From the cell containing the given text, extract its center point as [x, y] coordinate. 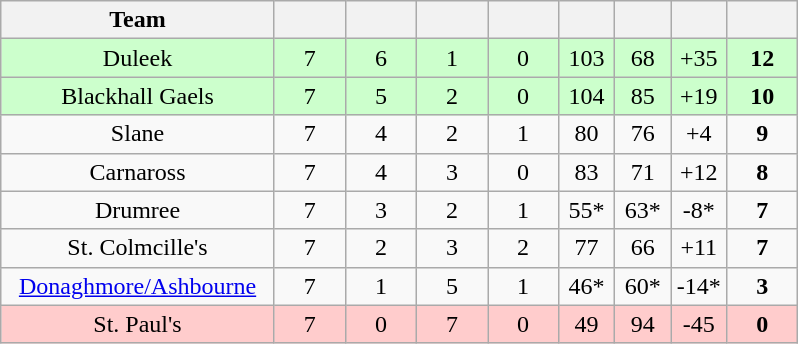
71 [643, 172]
Donaghmore/Ashbourne [138, 286]
-14* [699, 286]
68 [643, 58]
66 [643, 248]
46* [587, 286]
8 [762, 172]
103 [587, 58]
St. Colmcille's [138, 248]
Team [138, 20]
83 [587, 172]
-8* [699, 210]
+4 [699, 134]
+35 [699, 58]
12 [762, 58]
80 [587, 134]
104 [587, 96]
55* [587, 210]
9 [762, 134]
49 [587, 324]
Slane [138, 134]
Duleek [138, 58]
85 [643, 96]
St. Paul's [138, 324]
+12 [699, 172]
+19 [699, 96]
77 [587, 248]
Drumree [138, 210]
+11 [699, 248]
63* [643, 210]
76 [643, 134]
60* [643, 286]
6 [380, 58]
10 [762, 96]
Carnaross [138, 172]
-45 [699, 324]
94 [643, 324]
Blackhall Gaels [138, 96]
